Search for the cell housing the specified text and yield its [X, Y] center coordinate. 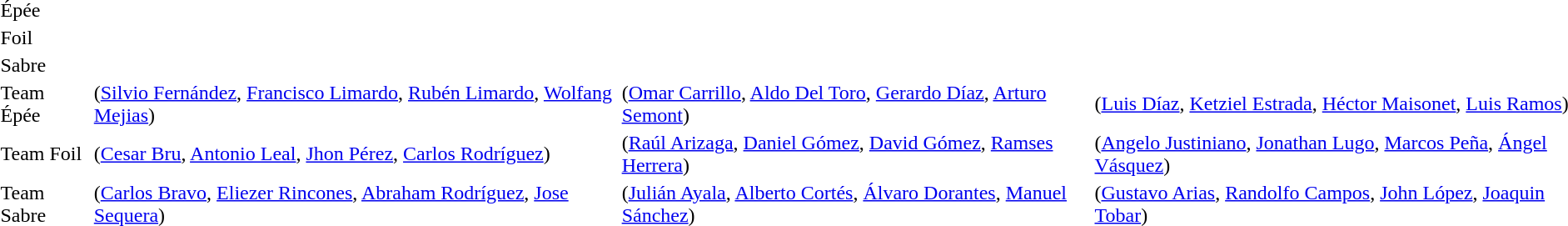
(Silvio Fernández, Francisco Limardo, Rubén Limardo, Wolfang Mejias) [355, 103]
(Omar Carrillo, Aldo Del Toro, Gerardo Díaz, Arturo Semont) [856, 103]
(Cesar Bru, Antonio Leal, Jhon Pérez, Carlos Rodríguez) [355, 153]
(Raúl Arizaga, Daniel Gómez, David Gómez, Ramses Herrera) [856, 153]
